For the text-containing cell, return its midpoint in (x, y) coordinate format. 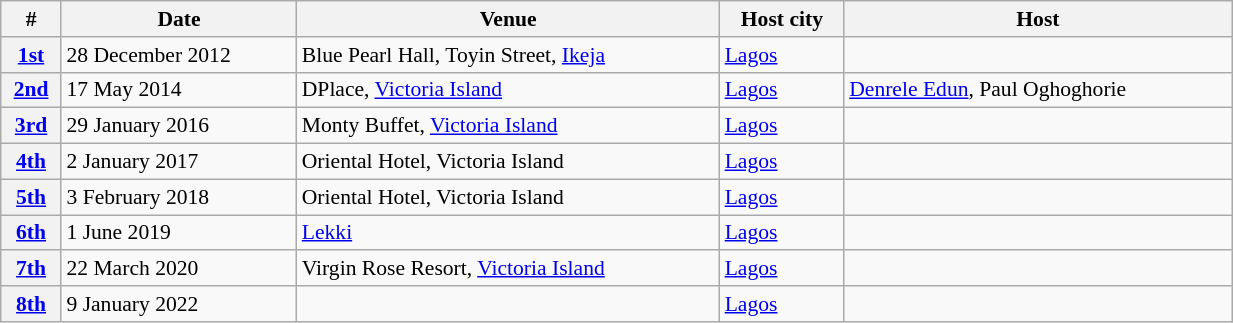
Venue (508, 19)
# (32, 19)
9 January 2022 (178, 304)
8th (32, 304)
1st (32, 55)
Host (1038, 19)
Monty Buffet, Victoria Island (508, 126)
Host city (782, 19)
17 May 2014 (178, 90)
29 January 2016 (178, 126)
1 June 2019 (178, 233)
7th (32, 269)
DPlace, Victoria Island (508, 90)
3rd (32, 126)
2 January 2017 (178, 162)
5th (32, 197)
2nd (32, 90)
28 December 2012 (178, 55)
22 March 2020 (178, 269)
6th (32, 233)
3 February 2018 (178, 197)
Blue Pearl Hall, Toyin Street, Ikeja (508, 55)
Virgin Rose Resort, Victoria Island (508, 269)
Lekki (508, 233)
4th (32, 162)
Date (178, 19)
Denrele Edun, Paul Oghoghorie (1038, 90)
